Identify which cell holds the provided text, then report its (X, Y) central coordinate. 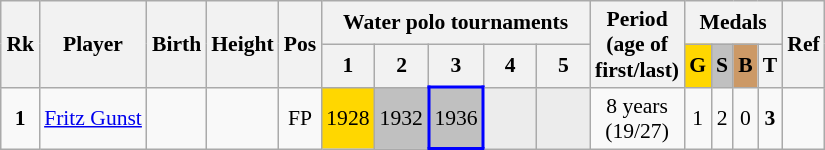
1932 (402, 118)
Fritz Gunst (93, 118)
T (770, 66)
5 (564, 66)
4 (510, 66)
Rk (20, 44)
1936 (456, 118)
S (722, 66)
B (746, 66)
Period(age offirst/last) (637, 44)
0 (746, 118)
G (698, 66)
Pos (300, 44)
FP (300, 118)
Ref (803, 44)
Height (242, 44)
Player (93, 44)
Water polo tournaments (456, 22)
1928 (348, 118)
Medals (733, 22)
Birth (176, 44)
8 years(19/27) (637, 118)
